Locate the cell with the specified text and output its [X, Y] center coordinate. 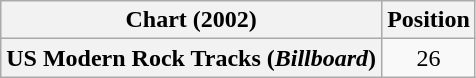
Chart (2002) [192, 20]
Position [429, 20]
26 [429, 58]
US Modern Rock Tracks (Billboard) [192, 58]
